Find where the given text appears and provide that cell's center as (X, Y) coordinate. 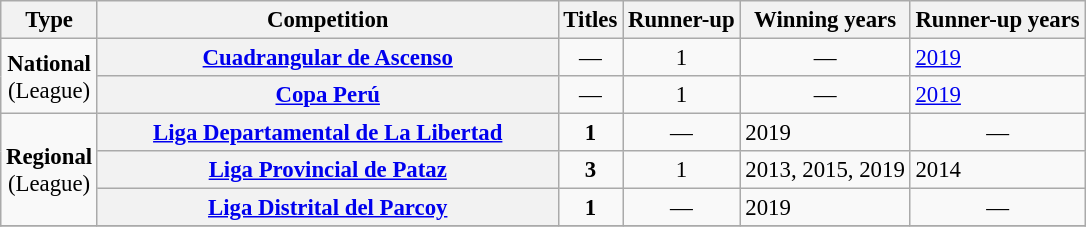
Runner-up years (998, 20)
Liga Departamental de La Libertad (328, 133)
Type (50, 20)
Liga Distrital del Parcoy (328, 208)
National(League) (50, 76)
Competition (328, 20)
Copa Perú (328, 95)
2013, 2015, 2019 (825, 170)
Runner-up (682, 20)
2014 (998, 170)
Titles (590, 20)
Cuadrangular de Ascenso (328, 58)
Winning years (825, 20)
Liga Provincial de Pataz (328, 170)
Regional(League) (50, 170)
3 (590, 170)
